From the cell containing the given text, extract its center point as [X, Y] coordinate. 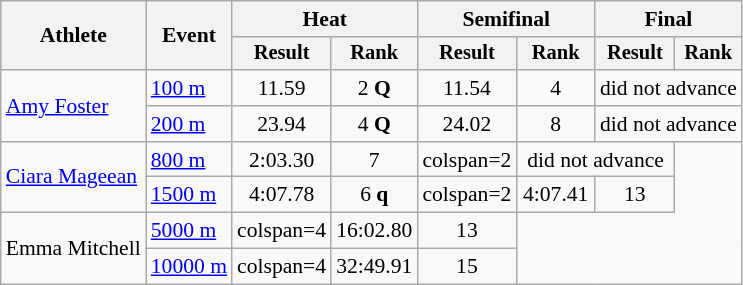
10000 m [189, 267]
4 Q [374, 124]
Final [668, 19]
Athlete [74, 36]
Event [189, 36]
16:02.80 [374, 231]
24.02 [466, 124]
Amy Foster [74, 106]
4:07.78 [282, 195]
11.54 [466, 88]
4 [556, 88]
Ciara Mageean [74, 178]
8 [556, 124]
2 Q [374, 88]
6 q [374, 195]
800 m [189, 160]
Heat [324, 19]
4:07.41 [556, 195]
15 [466, 267]
1500 m [189, 195]
100 m [189, 88]
7 [374, 160]
200 m [189, 124]
11.59 [282, 88]
23.94 [282, 124]
Semifinal [506, 19]
2:03.30 [282, 160]
32:49.91 [374, 267]
5000 m [189, 231]
Emma Mitchell [74, 248]
